Locate the cell with the specified text and output its (x, y) center coordinate. 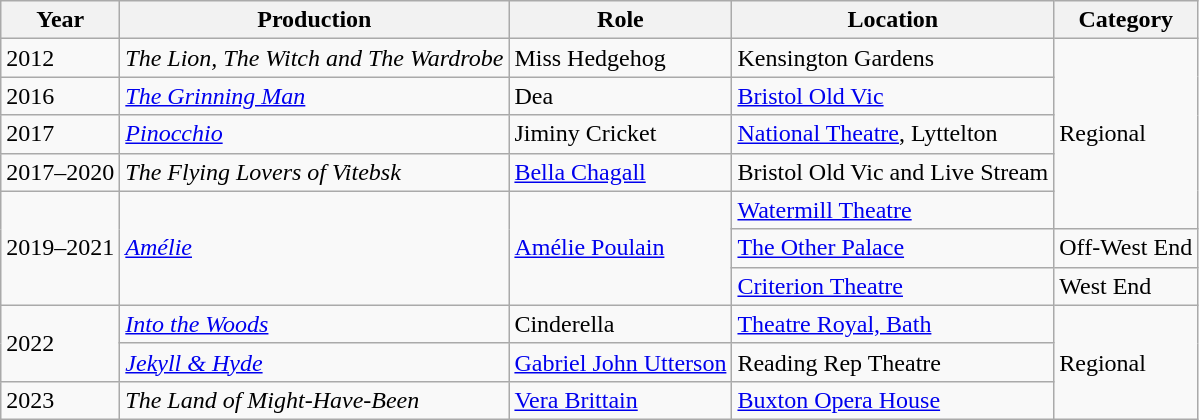
Bristol Old Vic (893, 96)
Criterion Theatre (893, 286)
2019–2021 (60, 248)
Into the Woods (314, 324)
2017 (60, 134)
Jiminy Cricket (620, 134)
The Land of Might-Have-Been (314, 400)
Amélie Poulain (620, 248)
Dea (620, 96)
The Flying Lovers of Vitebsk (314, 172)
2016 (60, 96)
Gabriel John Utterson (620, 362)
Watermill Theatre (893, 210)
Amélie (314, 248)
West End (1126, 286)
Reading Rep Theatre (893, 362)
Production (314, 20)
Theatre Royal, Bath (893, 324)
Bristol Old Vic and Live Stream (893, 172)
The Other Palace (893, 248)
Location (893, 20)
The Grinning Man (314, 96)
Pinocchio (314, 134)
The Lion, The Witch and The Wardrobe (314, 58)
Off-West End (1126, 248)
2022 (60, 343)
Cinderella (620, 324)
Vera Brittain (620, 400)
Kensington Gardens (893, 58)
2023 (60, 400)
Buxton Opera House (893, 400)
Category (1126, 20)
National Theatre, Lyttelton (893, 134)
2012 (60, 58)
Year (60, 20)
2017–2020 (60, 172)
Role (620, 20)
Bella Chagall (620, 172)
Miss Hedgehog (620, 58)
Jekyll & Hyde (314, 362)
